Locate the cell with the specified text and output its (X, Y) center coordinate. 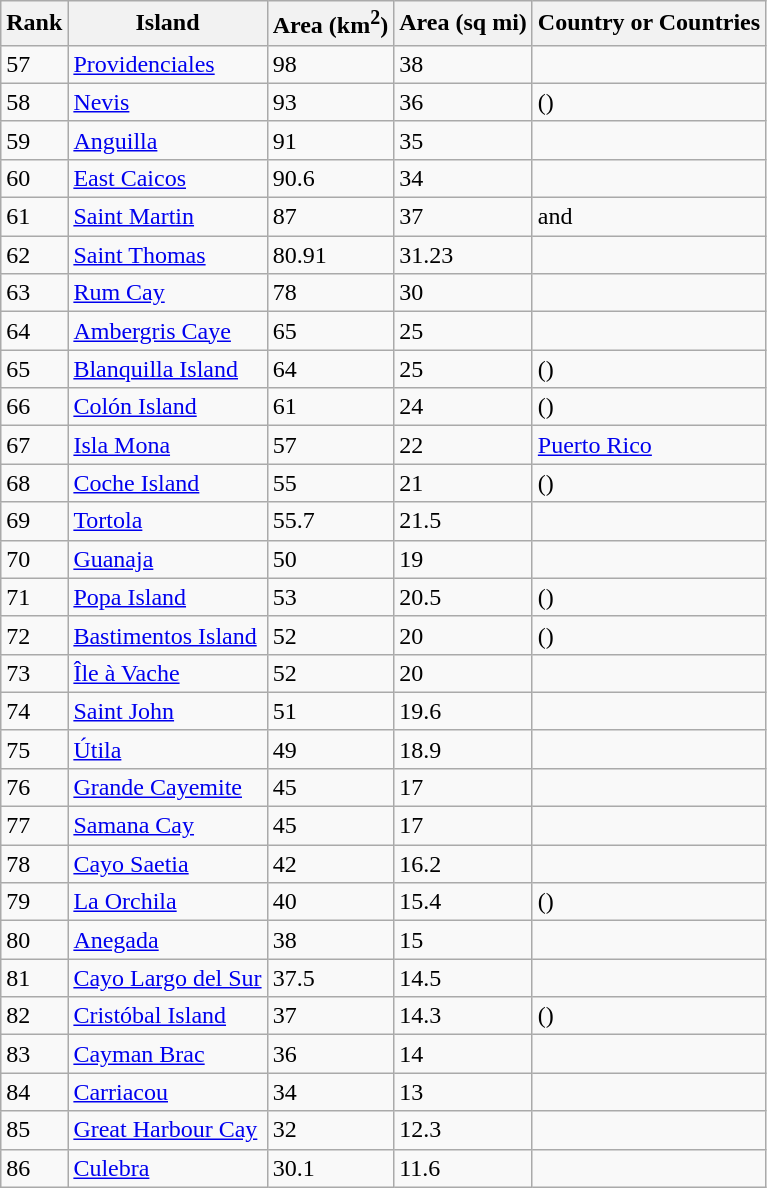
72 (34, 635)
14.3 (464, 1016)
75 (34, 749)
66 (34, 407)
Carriacou (168, 1092)
Ambergris Caye (168, 331)
49 (330, 749)
91 (330, 140)
Area (km2) (330, 24)
Coche Island (168, 483)
80.91 (330, 255)
37.5 (330, 978)
Saint John (168, 711)
20.5 (464, 597)
16.2 (464, 864)
51 (330, 711)
14 (464, 1054)
70 (34, 559)
Cayo Largo del Sur (168, 978)
Isla Mona (168, 445)
81 (34, 978)
Bastimentos Island (168, 635)
18.9 (464, 749)
67 (34, 445)
Culebra (168, 1168)
Island (168, 24)
Blanquilla Island (168, 369)
55 (330, 483)
Colón Island (168, 407)
Saint Martin (168, 217)
and (648, 217)
59 (34, 140)
55.7 (330, 521)
22 (464, 445)
31.23 (464, 255)
82 (34, 1016)
69 (34, 521)
98 (330, 64)
93 (330, 102)
13 (464, 1092)
Providenciales (168, 64)
77 (34, 826)
71 (34, 597)
East Caicos (168, 178)
Area (sq mi) (464, 24)
30.1 (330, 1168)
53 (330, 597)
Puerto Rico (648, 445)
85 (34, 1130)
Samana Cay (168, 826)
Country or Countries (648, 24)
30 (464, 293)
87 (330, 217)
Cayo Saetia (168, 864)
19.6 (464, 711)
Cristóbal Island (168, 1016)
50 (330, 559)
35 (464, 140)
76 (34, 787)
79 (34, 902)
11.6 (464, 1168)
60 (34, 178)
Île à Vache (168, 673)
63 (34, 293)
Saint Thomas (168, 255)
90.6 (330, 178)
Tortola (168, 521)
Útila (168, 749)
15.4 (464, 902)
40 (330, 902)
68 (34, 483)
Great Harbour Cay (168, 1130)
21 (464, 483)
12.3 (464, 1130)
21.5 (464, 521)
Nevis (168, 102)
73 (34, 673)
Grande Cayemite (168, 787)
32 (330, 1130)
Guanaja (168, 559)
83 (34, 1054)
42 (330, 864)
58 (34, 102)
84 (34, 1092)
Anguilla (168, 140)
24 (464, 407)
14.5 (464, 978)
La Orchila (168, 902)
62 (34, 255)
Cayman Brac (168, 1054)
Anegada (168, 940)
19 (464, 559)
86 (34, 1168)
15 (464, 940)
Popa Island (168, 597)
Rum Cay (168, 293)
74 (34, 711)
Rank (34, 24)
80 (34, 940)
